Detect which cell encompasses the target text, then output its [x, y] center coordinate. 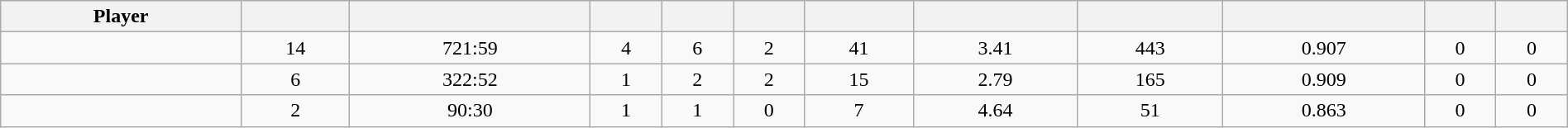
721:59 [470, 48]
2.79 [996, 79]
51 [1150, 111]
0.909 [1324, 79]
4.64 [996, 111]
3.41 [996, 48]
322:52 [470, 79]
Player [121, 17]
90:30 [470, 111]
4 [626, 48]
7 [858, 111]
15 [858, 79]
0.863 [1324, 111]
41 [858, 48]
0.907 [1324, 48]
165 [1150, 79]
14 [296, 48]
443 [1150, 48]
